Locate the cell with the specified text and output its [x, y] center coordinate. 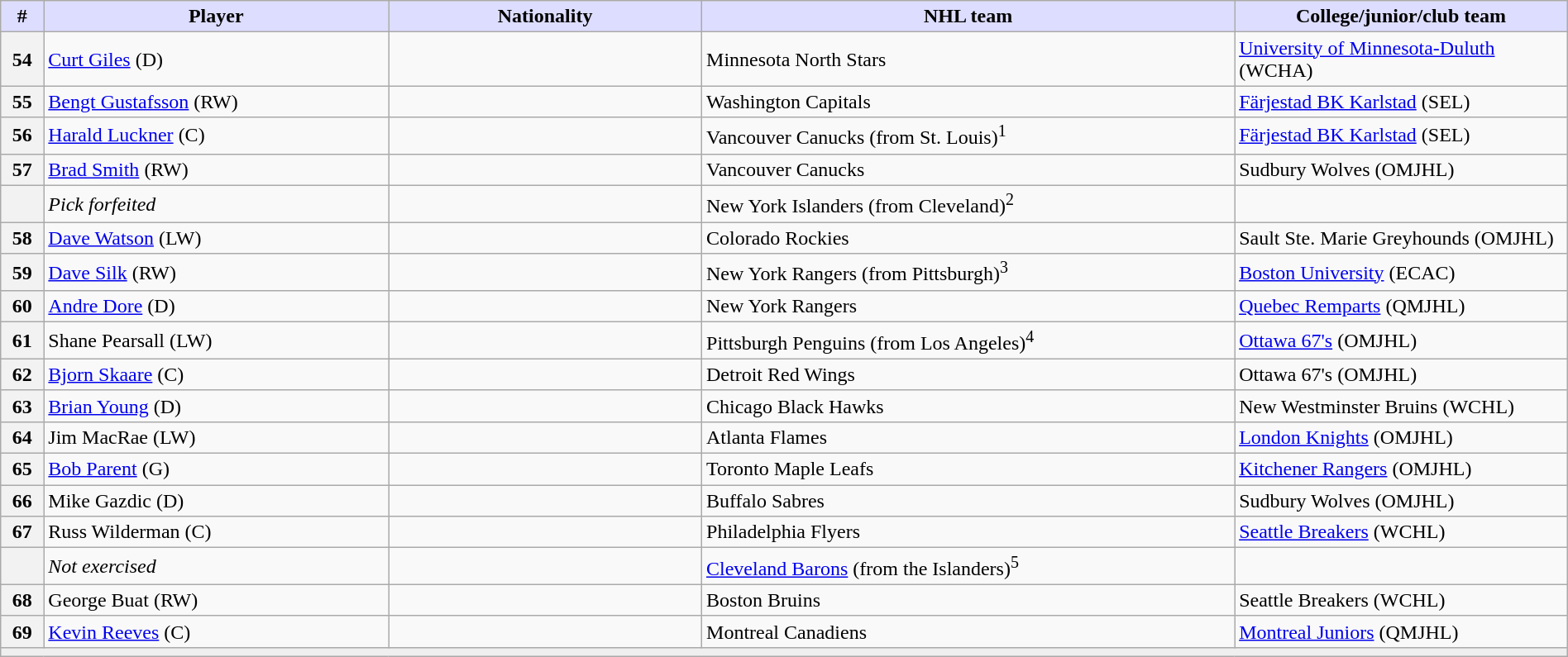
Brian Young (D) [217, 406]
62 [22, 374]
58 [22, 238]
64 [22, 437]
Pick forfeited [217, 205]
54 [22, 60]
New York Islanders (from Cleveland)2 [968, 205]
59 [22, 273]
Curt Giles (D) [217, 60]
Player [217, 17]
Bengt Gustafsson (RW) [217, 102]
Brad Smith (RW) [217, 169]
65 [22, 469]
Vancouver Canucks (from St. Louis)1 [968, 136]
67 [22, 532]
Colorado Rockies [968, 238]
Jim MacRae (LW) [217, 437]
Chicago Black Hawks [968, 406]
Russ Wilderman (C) [217, 532]
George Buat (RW) [217, 600]
55 [22, 102]
Quebec Remparts (QMJHL) [1401, 307]
Kitchener Rangers (OMJHL) [1401, 469]
Atlanta Flames [968, 437]
61 [22, 340]
New Westminster Bruins (WCHL) [1401, 406]
Bjorn Skaare (C) [217, 374]
Sault Ste. Marie Greyhounds (OMJHL) [1401, 238]
Montreal Juniors (QMJHL) [1401, 631]
Montreal Canadiens [968, 631]
# [22, 17]
Andre Dore (D) [217, 307]
NHL team [968, 17]
Boston Bruins [968, 600]
Dave Watson (LW) [217, 238]
56 [22, 136]
Kevin Reeves (C) [217, 631]
Philadelphia Flyers [968, 532]
69 [22, 631]
London Knights (OMJHL) [1401, 437]
New York Rangers (from Pittsburgh)3 [968, 273]
Mike Gazdic (D) [217, 501]
66 [22, 501]
Cleveland Barons (from the Islanders)5 [968, 567]
Buffalo Sabres [968, 501]
Dave Silk (RW) [217, 273]
New York Rangers [968, 307]
Boston University (ECAC) [1401, 273]
57 [22, 169]
60 [22, 307]
Not exercised [217, 567]
College/junior/club team [1401, 17]
63 [22, 406]
Pittsburgh Penguins (from Los Angeles)4 [968, 340]
Washington Capitals [968, 102]
Shane Pearsall (LW) [217, 340]
Vancouver Canucks [968, 169]
68 [22, 600]
Nationality [546, 17]
Bob Parent (G) [217, 469]
Detroit Red Wings [968, 374]
Minnesota North Stars [968, 60]
University of Minnesota-Duluth (WCHA) [1401, 60]
Harald Luckner (C) [217, 136]
Toronto Maple Leafs [968, 469]
